Provide the (X, Y) coordinate of the cell's center where the given text is located.  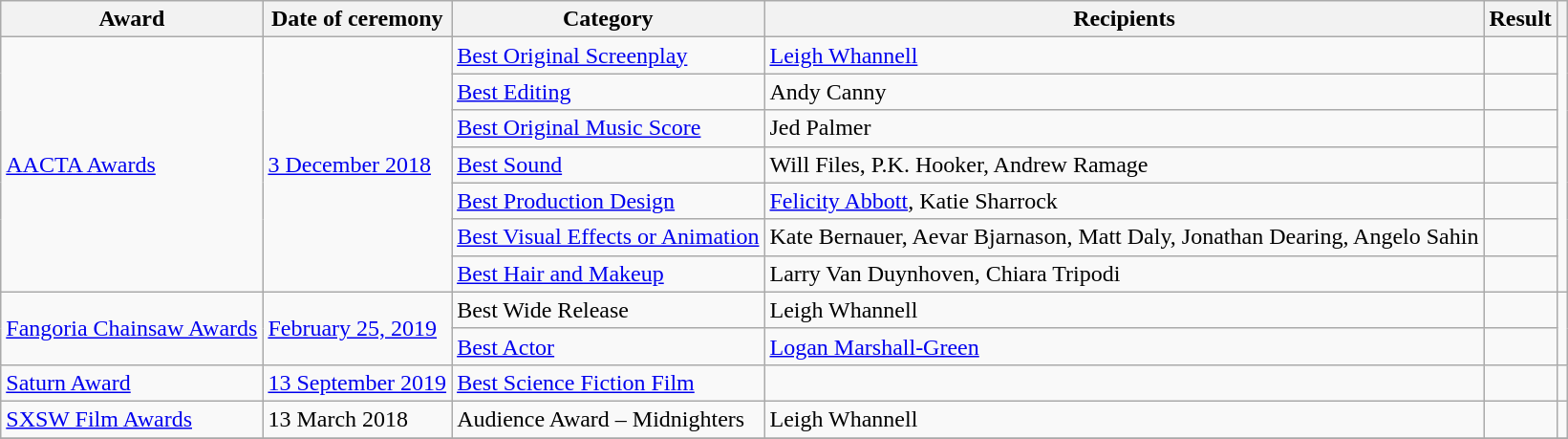
Best Visual Effects or Animation (608, 237)
Larry Van Duynhoven, Chiara Tripodi (1124, 274)
Category (608, 19)
Fangoria Chainsaw Awards (132, 328)
Will Files, P.K. Hooker, Andrew Ramage (1124, 165)
Felicity Abbott, Katie Sharrock (1124, 201)
Date of ceremony (357, 19)
Best Hair and Makeup (608, 274)
3 December 2018 (357, 165)
AACTA Awards (132, 165)
Recipients (1124, 19)
Best Production Design (608, 201)
Audience Award – Midnighters (608, 419)
Award (132, 19)
Saturn Award (132, 383)
Best Actor (608, 346)
February 25, 2019 (357, 328)
Best Sound (608, 165)
Kate Bernauer, Aevar Bjarnason, Matt Daly, Jonathan Dearing, Angelo Sahin (1124, 237)
Best Original Screenplay (608, 55)
Result (1520, 19)
SXSW Film Awards (132, 419)
Best Editing (608, 92)
13 September 2019 (357, 383)
Andy Canny (1124, 92)
Logan Marshall-Green (1124, 346)
Best Original Music Score (608, 128)
13 March 2018 (357, 419)
Best Science Fiction Film (608, 383)
Best Wide Release (608, 310)
Jed Palmer (1124, 128)
